From the cell containing the given text, extract its center point as (x, y) coordinate. 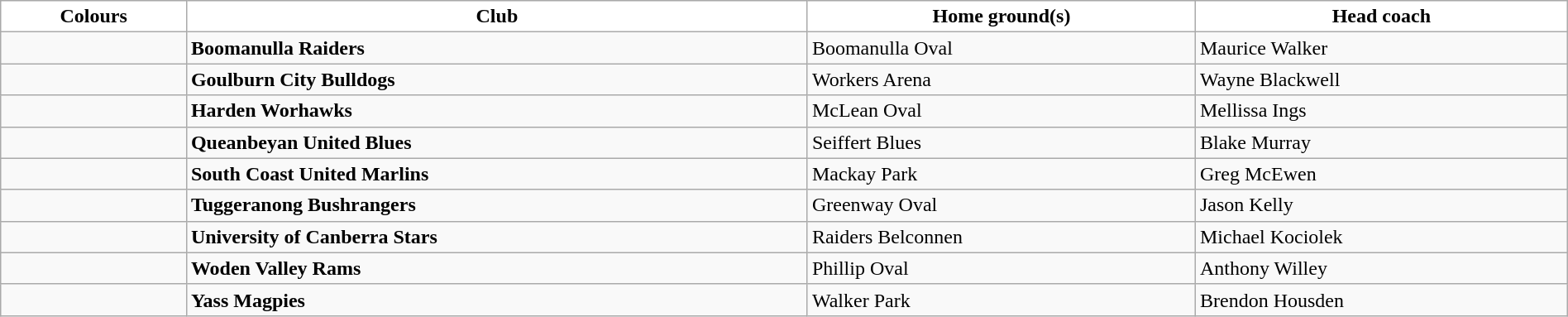
Raiders Belconnen (1001, 237)
Boomanulla Oval (1001, 48)
South Coast United Marlins (496, 174)
Woden Valley Rams (496, 268)
Phillip Oval (1001, 268)
Head coach (1381, 17)
Club (496, 17)
Blake Murray (1381, 142)
Mellissa Ings (1381, 111)
Walker Park (1001, 300)
Colours (94, 17)
Jason Kelly (1381, 205)
Mackay Park (1001, 174)
Wayne Blackwell (1381, 79)
Michael Kociolek (1381, 237)
Harden Worhawks (496, 111)
Greg McEwen (1381, 174)
Anthony Willey (1381, 268)
Maurice Walker (1381, 48)
Tuggeranong Bushrangers (496, 205)
Queanbeyan United Blues (496, 142)
Seiffert Blues (1001, 142)
Workers Arena (1001, 79)
Boomanulla Raiders (496, 48)
Goulburn City Bulldogs (496, 79)
Home ground(s) (1001, 17)
University of Canberra Stars (496, 237)
Yass Magpies (496, 300)
McLean Oval (1001, 111)
Greenway Oval (1001, 205)
Brendon Housden (1381, 300)
